Pinpoint the cell where the given text exists, returning its (x, y) midpoint coordinate. 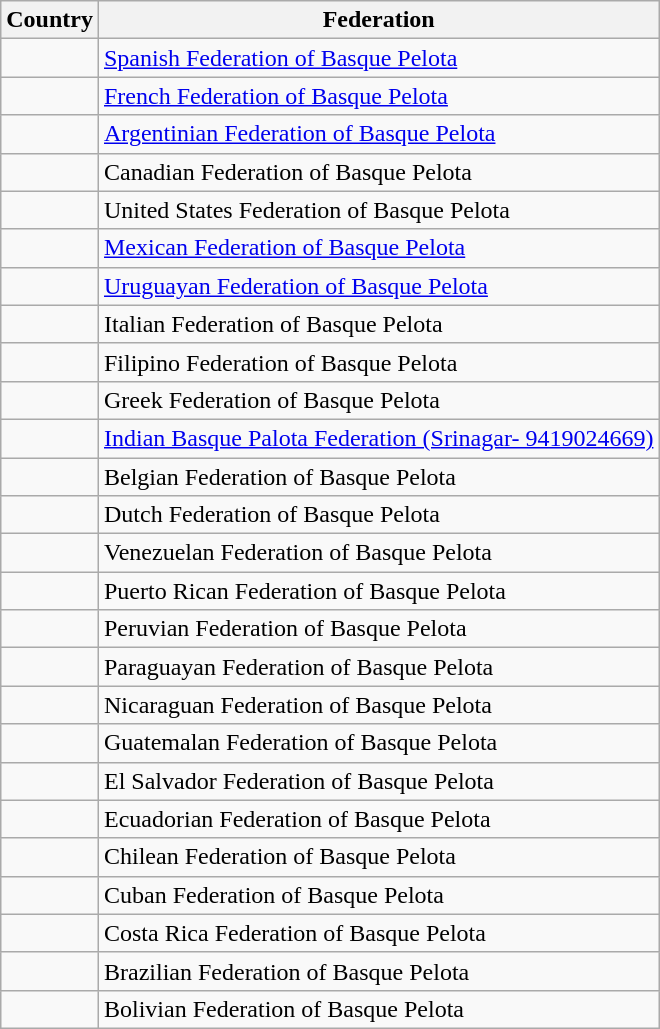
Filipino Federation of Basque Pelota (378, 362)
Mexican Federation of Basque Pelota (378, 248)
Belgian Federation of Basque Pelota (378, 477)
Country (50, 20)
Puerto Rican Federation of Basque Pelota (378, 591)
Canadian Federation of Basque Pelota (378, 172)
Italian Federation of Basque Pelota (378, 324)
United States Federation of Basque Pelota (378, 210)
Uruguayan Federation of Basque Pelota (378, 286)
Nicaraguan Federation of Basque Pelota (378, 705)
Argentinian Federation of Basque Pelota (378, 134)
Ecuadorian Federation of Basque Pelota (378, 819)
Chilean Federation of Basque Pelota (378, 857)
Guatemalan Federation of Basque Pelota (378, 743)
El Salvador Federation of Basque Pelota (378, 781)
French Federation of Basque Pelota (378, 96)
Brazilian Federation of Basque Pelota (378, 971)
Venezuelan Federation of Basque Pelota (378, 553)
Costa Rica Federation of Basque Pelota (378, 933)
Peruvian Federation of Basque Pelota (378, 629)
Greek Federation of Basque Pelota (378, 400)
Paraguayan Federation of Basque Pelota (378, 667)
Bolivian Federation of Basque Pelota (378, 1009)
Federation (378, 20)
Indian Basque Palota Federation (Srinagar- 9419024669) (378, 438)
Dutch Federation of Basque Pelota (378, 515)
Spanish Federation of Basque Pelota (378, 58)
Cuban Federation of Basque Pelota (378, 895)
